Provide the (X, Y) coordinate of the cell's center where the given text is located.  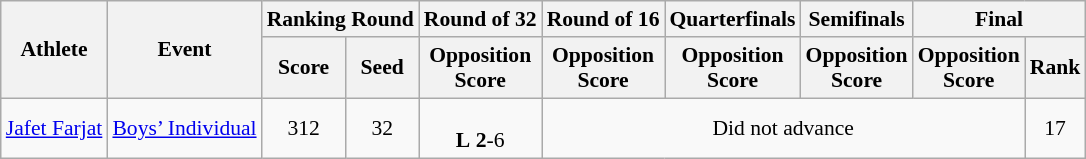
Round of 32 (480, 19)
Jafet Farjat (54, 128)
Ranking Round (340, 19)
Semifinals (857, 19)
Quarterfinals (732, 19)
Seed (382, 68)
Final (1000, 19)
Score (304, 68)
17 (1056, 128)
Boys’ Individual (184, 128)
Round of 16 (604, 19)
Rank (1056, 68)
32 (382, 128)
Did not advance (784, 128)
L 2-6 (480, 128)
Athlete (54, 50)
312 (304, 128)
Event (184, 50)
